Return (x, y) of the center of cell containing provided text 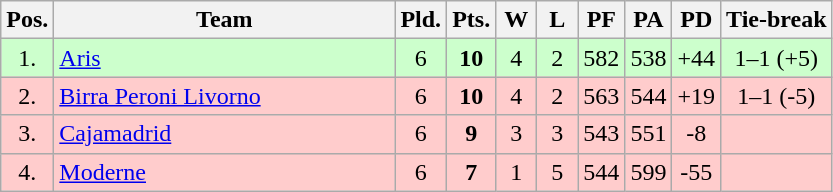
Team (224, 20)
Pts. (472, 20)
563 (602, 96)
5 (558, 172)
9 (472, 134)
+19 (696, 96)
1 (516, 172)
PA (648, 20)
551 (648, 134)
+44 (696, 58)
1–1 (-5) (777, 96)
L (558, 20)
Tie-break (777, 20)
599 (648, 172)
PF (602, 20)
Cajamadrid (224, 134)
4. (28, 172)
-55 (696, 172)
PD (696, 20)
Aris (224, 58)
538 (648, 58)
W (516, 20)
1–1 (+5) (777, 58)
Pld. (421, 20)
582 (602, 58)
3. (28, 134)
Moderne (224, 172)
1. (28, 58)
2. (28, 96)
7 (472, 172)
Pos. (28, 20)
-8 (696, 134)
Birra Peroni Livorno (224, 96)
543 (602, 134)
